Identify which cell holds the provided text, then report its (x, y) central coordinate. 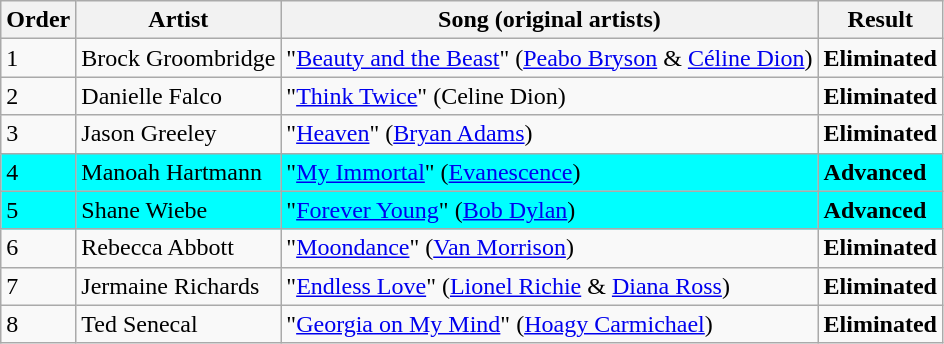
Danielle Falco (178, 96)
"Moondance" (Van Morrison) (550, 248)
1 (38, 58)
5 (38, 210)
7 (38, 286)
4 (38, 172)
"Georgia on My Mind" (Hoagy Carmichael) (550, 324)
Manoah Hartmann (178, 172)
Order (38, 20)
"Beauty and the Beast" (Peabo Bryson & Céline Dion) (550, 58)
Artist (178, 20)
"Think Twice" (Celine Dion) (550, 96)
Shane Wiebe (178, 210)
6 (38, 248)
"My Immortal" (Evanescence) (550, 172)
Rebecca Abbott (178, 248)
Jason Greeley (178, 134)
Song (original artists) (550, 20)
8 (38, 324)
"Heaven" (Bryan Adams) (550, 134)
Jermaine Richards (178, 286)
"Forever Young" (Bob Dylan) (550, 210)
Result (880, 20)
Ted Senecal (178, 324)
3 (38, 134)
"Endless Love" (Lionel Richie & Diana Ross) (550, 286)
Brock Groombridge (178, 58)
2 (38, 96)
